Return (X, Y) of the center of cell containing provided text 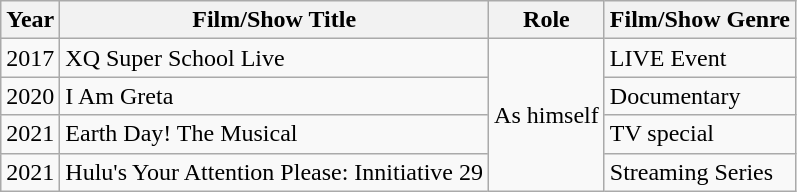
Earth Day! The Musical (274, 134)
2017 (30, 58)
XQ Super School Live (274, 58)
2020 (30, 96)
Streaming Series (700, 172)
Documentary (700, 96)
Film/Show Genre (700, 20)
LIVE Event (700, 58)
TV special (700, 134)
Film/Show Title (274, 20)
Hulu's Your Attention Please: Innitiative 29 (274, 172)
Year (30, 20)
I Am Greta (274, 96)
Role (547, 20)
As himself (547, 115)
